Provide the [x, y] coordinate of the cell's center where the given text is located.  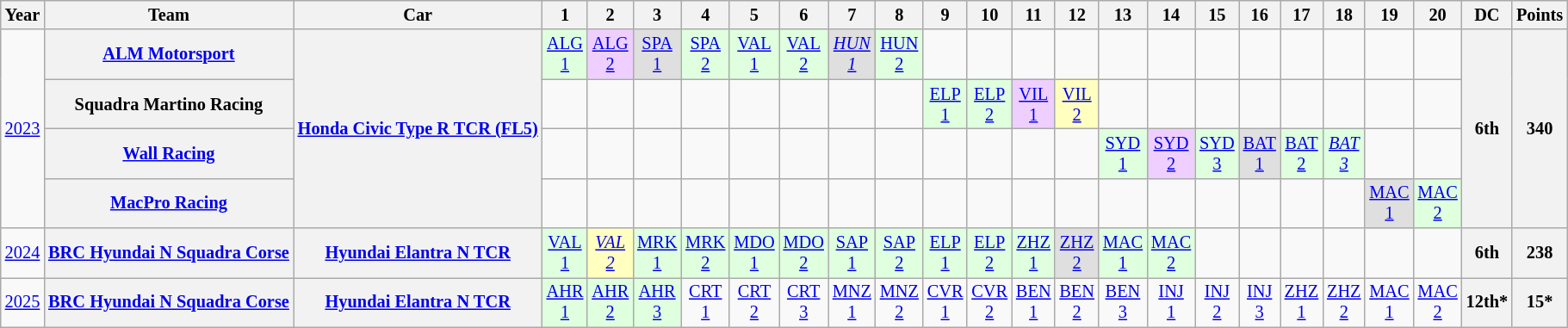
MRK1 [657, 253]
SYD1 [1123, 153]
SAP2 [899, 253]
BAT3 [1343, 153]
SAP1 [852, 253]
MDO1 [754, 253]
BEN1 [1033, 302]
VIL1 [1033, 104]
AHR1 [565, 302]
Wall Racing [169, 153]
AHR2 [610, 302]
INJ1 [1171, 302]
14 [1171, 15]
HUN2 [899, 54]
11 [1033, 15]
1 [565, 15]
INJ3 [1260, 302]
VIL2 [1076, 104]
BEN2 [1076, 302]
5 [754, 15]
MRK2 [705, 253]
12th* [1487, 302]
20 [1438, 15]
19 [1389, 15]
MNZ2 [899, 302]
MDO2 [804, 253]
15* [1540, 302]
Points [1540, 15]
12 [1076, 15]
Squadra Martino Racing [169, 104]
18 [1343, 15]
BEN3 [1123, 302]
Team [169, 15]
HUN1 [852, 54]
13 [1123, 15]
10 [989, 15]
15 [1217, 15]
Car [418, 15]
CRT1 [705, 302]
2024 [22, 253]
AHR3 [657, 302]
9 [945, 15]
340 [1540, 129]
BAT1 [1260, 153]
16 [1260, 15]
2023 [22, 129]
ALG1 [565, 54]
8 [899, 15]
MNZ1 [852, 302]
2025 [22, 302]
CVR1 [945, 302]
7 [852, 15]
SPA2 [705, 54]
Year [22, 15]
6 [804, 15]
SYD3 [1217, 153]
CRT2 [754, 302]
2 [610, 15]
3 [657, 15]
DC [1487, 15]
BAT2 [1302, 153]
INJ2 [1217, 302]
SYD2 [1171, 153]
ALG2 [610, 54]
17 [1302, 15]
4 [705, 15]
CRT3 [804, 302]
238 [1540, 253]
CVR2 [989, 302]
ALM Motorsport [169, 54]
MacPro Racing [169, 203]
SPA1 [657, 54]
Honda Civic Type R TCR (FL5) [418, 129]
